For the text-containing cell, return its midpoint in (x, y) coordinate format. 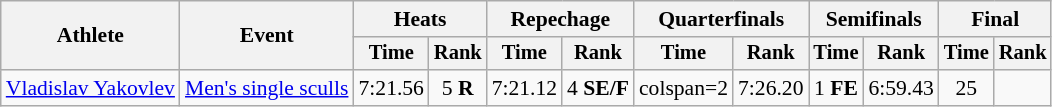
Event (267, 36)
5 R (458, 88)
colspan=2 (684, 88)
4 SE/F (598, 88)
Repechage (560, 19)
Men's single sculls (267, 88)
Heats (420, 19)
Semifinals (873, 19)
7:21.56 (390, 88)
Final (995, 19)
7:21.12 (524, 88)
Vladislav Yakovlev (90, 88)
7:26.20 (770, 88)
6:59.43 (900, 88)
Athlete (90, 36)
1 FE (836, 88)
25 (966, 88)
Quarterfinals (722, 19)
